Find where the given text appears and provide that cell's center as [X, Y] coordinate. 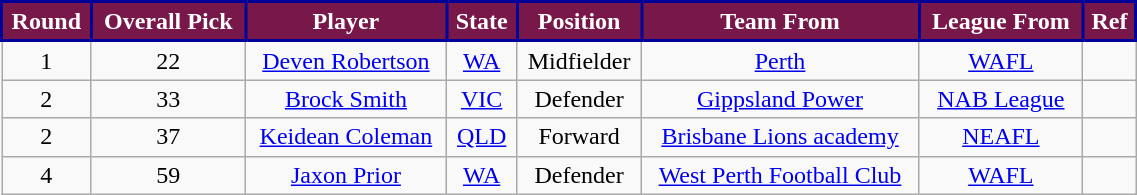
QLD [482, 137]
VIC [482, 99]
Keidean Coleman [346, 137]
22 [168, 60]
Round [47, 22]
4 [47, 175]
NEAFL [1001, 137]
Perth [780, 60]
Jaxon Prior [346, 175]
59 [168, 175]
Gippsland Power [780, 99]
Player [346, 22]
37 [168, 137]
Overall Pick [168, 22]
Position [579, 22]
League From [1001, 22]
West Perth Football Club [780, 175]
State [482, 22]
33 [168, 99]
Ref [1110, 22]
NAB League [1001, 99]
Brock Smith [346, 99]
Brisbane Lions academy [780, 137]
Forward [579, 137]
Team From [780, 22]
Midfielder [579, 60]
Deven Robertson [346, 60]
1 [47, 60]
